Detect which cell encompasses the target text, then output its (x, y) center coordinate. 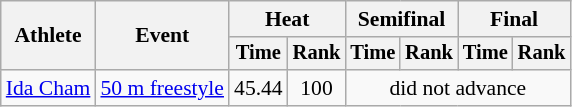
45.44 (258, 88)
Athlete (48, 36)
50 m freestyle (162, 88)
Heat (287, 19)
Ida Cham (48, 88)
did not advance (458, 88)
Final (514, 19)
Semifinal (401, 19)
100 (317, 88)
Event (162, 36)
